Return (X, Y) of the center of cell containing provided text 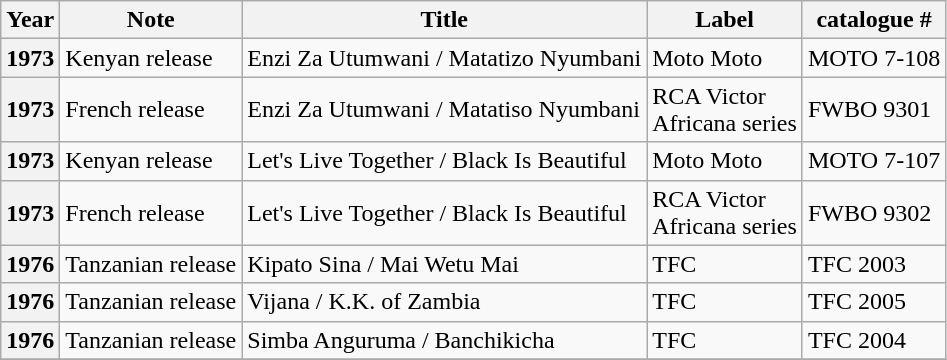
TFC 2005 (874, 302)
FWBO 9302 (874, 212)
FWBO 9301 (874, 110)
Vijana / K.K. of Zambia (444, 302)
Label (725, 20)
TFC 2004 (874, 340)
Enzi Za Utumwani / Matatiso Nyumbani (444, 110)
MOTO 7-107 (874, 161)
catalogue # (874, 20)
Simba Anguruma / Banchikicha (444, 340)
Enzi Za Utumwani / Matatizo Nyumbani (444, 58)
Kipato Sina / Mai Wetu Mai (444, 264)
Title (444, 20)
MOTO 7-108 (874, 58)
Year (30, 20)
Note (151, 20)
TFC 2003 (874, 264)
